Pinpoint the cell where the given text exists, returning its [x, y] midpoint coordinate. 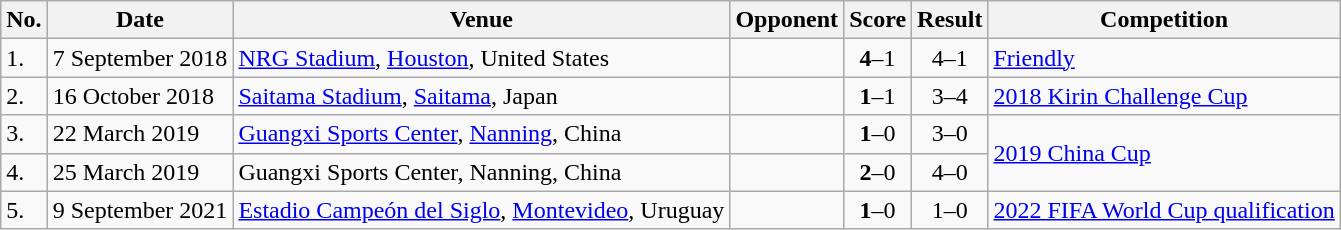
NRG Stadium, Houston, United States [482, 58]
25 March 2019 [140, 172]
Friendly [1164, 58]
3–4 [950, 96]
Score [878, 20]
5. [24, 210]
9 September 2021 [140, 210]
2019 China Cup [1164, 153]
3–0 [950, 134]
Saitama Stadium, Saitama, Japan [482, 96]
16 October 2018 [140, 96]
1. [24, 58]
2022 FIFA World Cup qualification [1164, 210]
1–1 [878, 96]
2. [24, 96]
4–0 [950, 172]
Date [140, 20]
Venue [482, 20]
2–0 [878, 172]
3. [24, 134]
Result [950, 20]
Competition [1164, 20]
Estadio Campeón del Siglo, Montevideo, Uruguay [482, 210]
2018 Kirin Challenge Cup [1164, 96]
4. [24, 172]
22 March 2019 [140, 134]
Opponent [787, 20]
7 September 2018 [140, 58]
No. [24, 20]
